Search for the cell housing the specified text and yield its [X, Y] center coordinate. 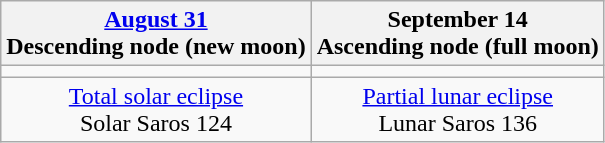
Partial lunar eclipseLunar Saros 136 [458, 110]
September 14Ascending node (full moon) [458, 34]
Total solar eclipseSolar Saros 124 [156, 110]
August 31Descending node (new moon) [156, 34]
